Capture the cell that displays the provided text and extract its (X, Y) central coordinate. 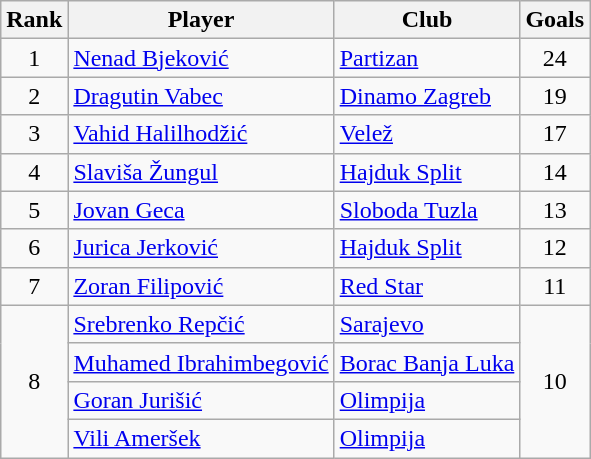
12 (555, 248)
5 (34, 210)
24 (555, 58)
3 (34, 134)
Zoran Filipović (201, 286)
Red Star (427, 286)
19 (555, 96)
Player (201, 20)
Jovan Geca (201, 210)
Slaviša Žungul (201, 172)
4 (34, 172)
Sarajevo (427, 324)
Nenad Bjeković (201, 58)
2 (34, 96)
13 (555, 210)
Rank (34, 20)
Dinamo Zagreb (427, 96)
8 (34, 381)
Jurica Jerković (201, 248)
Club (427, 20)
Sloboda Tuzla (427, 210)
Vili Ameršek (201, 438)
Vahid Halilhodžić (201, 134)
6 (34, 248)
10 (555, 381)
Muhamed Ibrahimbegović (201, 362)
Partizan (427, 58)
Dragutin Vabec (201, 96)
Goals (555, 20)
Velež (427, 134)
14 (555, 172)
Borac Banja Luka (427, 362)
Goran Jurišić (201, 400)
7 (34, 286)
Srebrenko Repčić (201, 324)
17 (555, 134)
1 (34, 58)
11 (555, 286)
